Return the [X, Y] coordinate for the center point of the cell that contains the specified text.  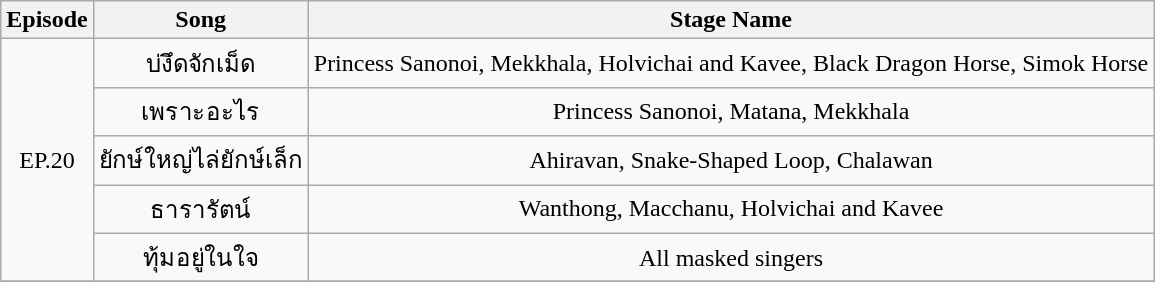
Stage Name [731, 20]
ทุ้มอยู่ในใจ [200, 258]
Princess Sanonoi, Matana, Mekkhala [731, 112]
ยักษ์ใหญ่ไล่ยักษ์เล็ก [200, 160]
เพราะอะไร [200, 112]
ธารารัตน์ [200, 208]
บ่งึดจักเม็ด [200, 64]
Princess Sanonoi, Mekkhala, Holvichai and Kavee, Black Dragon Horse, Simok Horse [731, 64]
EP.20 [47, 160]
Ahiravan, Snake-Shaped Loop, Chalawan [731, 160]
Song [200, 20]
Episode [47, 20]
Wanthong, Macchanu, Holvichai and Kavee [731, 208]
All masked singers [731, 258]
